Identify which cell holds the provided text, then report its [x, y] central coordinate. 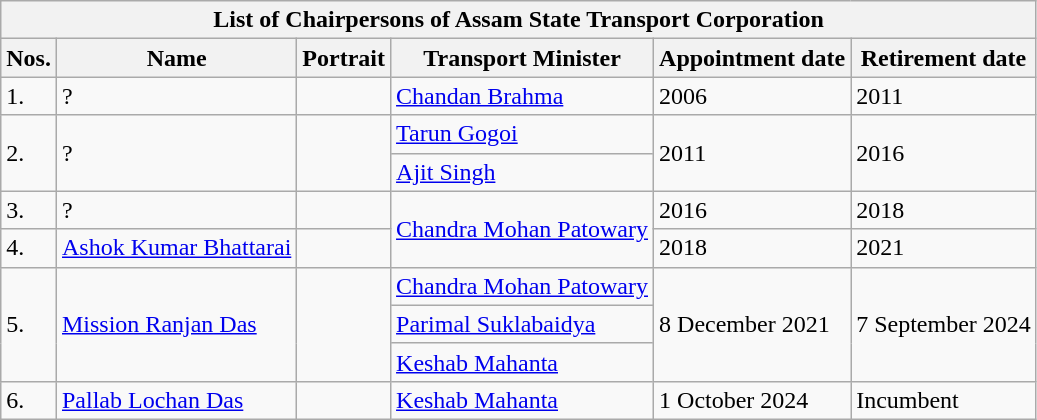
6. [29, 400]
Retirement date [944, 58]
Incumbent [944, 400]
4. [29, 248]
5. [29, 324]
2006 [752, 96]
Nos. [29, 58]
3. [29, 210]
Chandan Brahma [522, 96]
1. [29, 96]
Transport Minister [522, 58]
List of Chairpersons of Assam State Transport Corporation [519, 20]
2. [29, 153]
7 September 2024 [944, 324]
Ashok Kumar Bhattarai [176, 248]
Portrait [344, 58]
Parimal Suklabaidya [522, 324]
8 December 2021 [752, 324]
Mission Ranjan Das [176, 324]
2021 [944, 248]
Tarun Gogoi [522, 134]
Name [176, 58]
Pallab Lochan Das [176, 400]
Ajit Singh [522, 172]
Appointment date [752, 58]
1 October 2024 [752, 400]
